Identify which cell holds the provided text, then report its [X, Y] central coordinate. 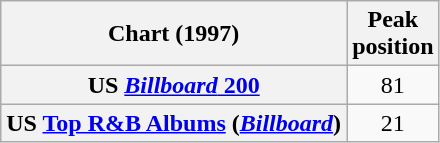
Peakposition [393, 34]
21 [393, 123]
Chart (1997) [174, 34]
81 [393, 85]
US Billboard 200 [174, 85]
US Top R&B Albums (Billboard) [174, 123]
